Identify which cell holds the provided text, then report its (x, y) central coordinate. 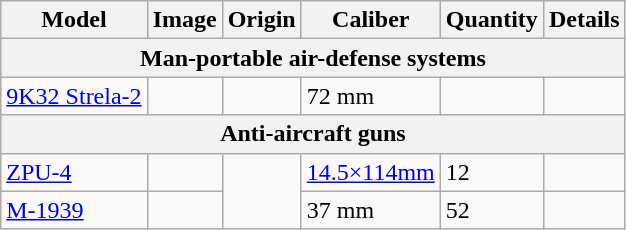
14.5×114mm (370, 172)
72 mm (370, 96)
Caliber (370, 20)
M-1939 (74, 210)
Quantity (492, 20)
37 mm (370, 210)
12 (492, 172)
ZPU-4 (74, 172)
Man-portable air-defense systems (313, 58)
Anti-aircraft guns (313, 134)
Details (584, 20)
9K32 Strela-2 (74, 96)
52 (492, 210)
Model (74, 20)
Image (184, 20)
Origin (262, 20)
